Search for the cell housing the specified text and yield its (X, Y) center coordinate. 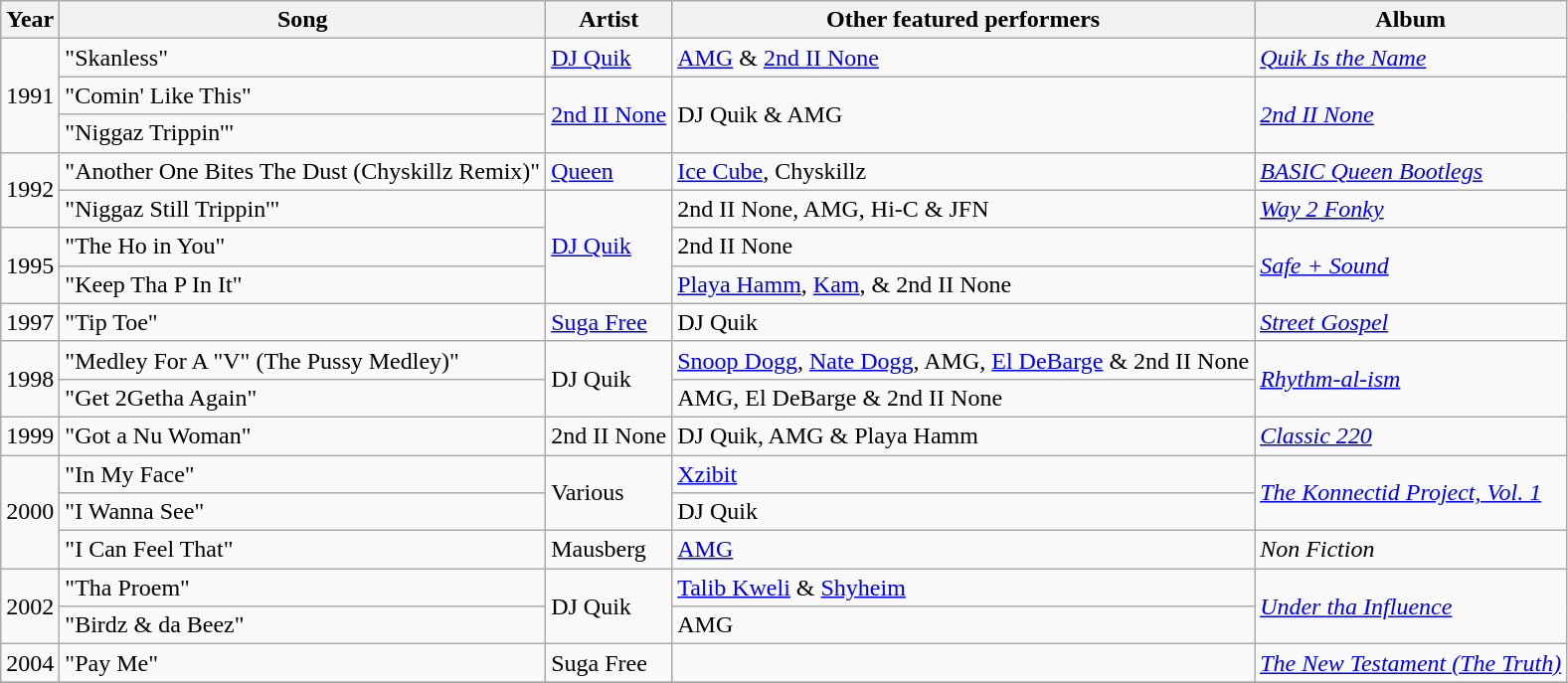
"Comin' Like This" (302, 95)
Snoop Dogg, Nate Dogg, AMG, El DeBarge & 2nd II None (963, 360)
Xzibit (963, 474)
"Niggaz Still Trippin'" (302, 209)
Artist (609, 20)
Queen (609, 171)
AMG, El DeBarge & 2nd II None (963, 398)
Rhythm-al-ism (1411, 379)
"I Wanna See" (302, 512)
DJ Quik, AMG & Playa Hamm (963, 435)
Various (609, 493)
1995 (30, 265)
Ice Cube, Chyskillz (963, 171)
Song (302, 20)
"The Ho in You" (302, 247)
"Medley For A "V" (The Pussy Medley)" (302, 360)
1991 (30, 95)
Other featured performers (963, 20)
"Tha Proem" (302, 588)
"Pay Me" (302, 663)
Talib Kweli & Shyheim (963, 588)
"Another One Bites The Dust (Chyskillz Remix)" (302, 171)
Safe + Sound (1411, 265)
1997 (30, 322)
The New Testament (The Truth) (1411, 663)
2000 (30, 512)
Year (30, 20)
"Birdz & da Beez" (302, 625)
AMG & 2nd II None (963, 58)
Under tha Influence (1411, 606)
"I Can Feel That" (302, 550)
Album (1411, 20)
"Got a Nu Woman" (302, 435)
Non Fiction (1411, 550)
"Niggaz Trippin'" (302, 133)
2004 (30, 663)
Mausberg (609, 550)
DJ Quik & AMG (963, 114)
Playa Hamm, Kam, & 2nd II None (963, 284)
BASIC Queen Bootlegs (1411, 171)
Way 2 Fonky (1411, 209)
"In My Face" (302, 474)
"Skanless" (302, 58)
"Keep Tha P In It" (302, 284)
1992 (30, 190)
Quik Is the Name (1411, 58)
Classic 220 (1411, 435)
1998 (30, 379)
1999 (30, 435)
2002 (30, 606)
Street Gospel (1411, 322)
"Get 2Getha Again" (302, 398)
The Konnectid Project, Vol. 1 (1411, 493)
2nd II None, AMG, Hi-C & JFN (963, 209)
"Tip Toe" (302, 322)
